Provide the (X, Y) coordinate of the cell's center where the given text is located.  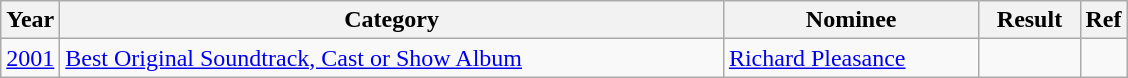
2001 (30, 58)
Best Original Soundtrack, Cast or Show Album (392, 58)
Category (392, 20)
Ref (1104, 20)
Richard Pleasance (851, 58)
Nominee (851, 20)
Result (1030, 20)
Year (30, 20)
